Output the [X, Y] coordinate of the center of the cell containing the given text.  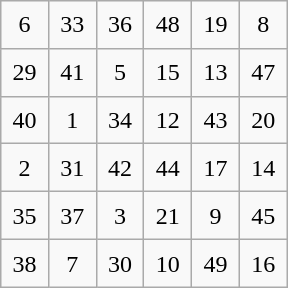
20 [263, 120]
5 [120, 72]
14 [263, 168]
17 [216, 168]
38 [25, 263]
9 [216, 216]
34 [120, 120]
41 [72, 72]
2 [25, 168]
12 [168, 120]
13 [216, 72]
37 [72, 216]
10 [168, 263]
29 [25, 72]
15 [168, 72]
19 [216, 25]
43 [216, 120]
8 [263, 25]
44 [168, 168]
7 [72, 263]
21 [168, 216]
40 [25, 120]
33 [72, 25]
47 [263, 72]
36 [120, 25]
6 [25, 25]
45 [263, 216]
42 [120, 168]
16 [263, 263]
31 [72, 168]
1 [72, 120]
35 [25, 216]
3 [120, 216]
30 [120, 263]
49 [216, 263]
48 [168, 25]
